Return the [x, y] coordinate for the center point of the cell that contains the specified text.  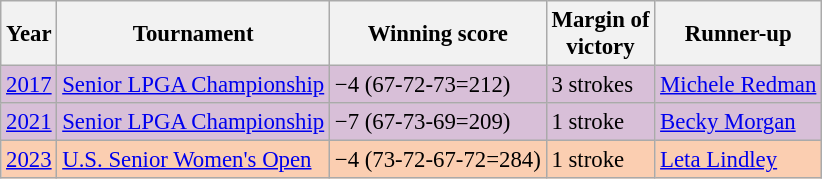
−4 (73-72-67-72=284) [438, 160]
Becky Morgan [738, 122]
2017 [29, 85]
Leta Lindley [738, 160]
Runner-up [738, 34]
3 strokes [600, 85]
2021 [29, 122]
Year [29, 34]
2023 [29, 160]
Michele Redman [738, 85]
Margin ofvictory [600, 34]
−4 (67-72-73=212) [438, 85]
Tournament [194, 34]
U.S. Senior Women's Open [194, 160]
Winning score [438, 34]
−7 (67-73-69=209) [438, 122]
